Output the (x, y) coordinate of the center of the cell containing the given text.  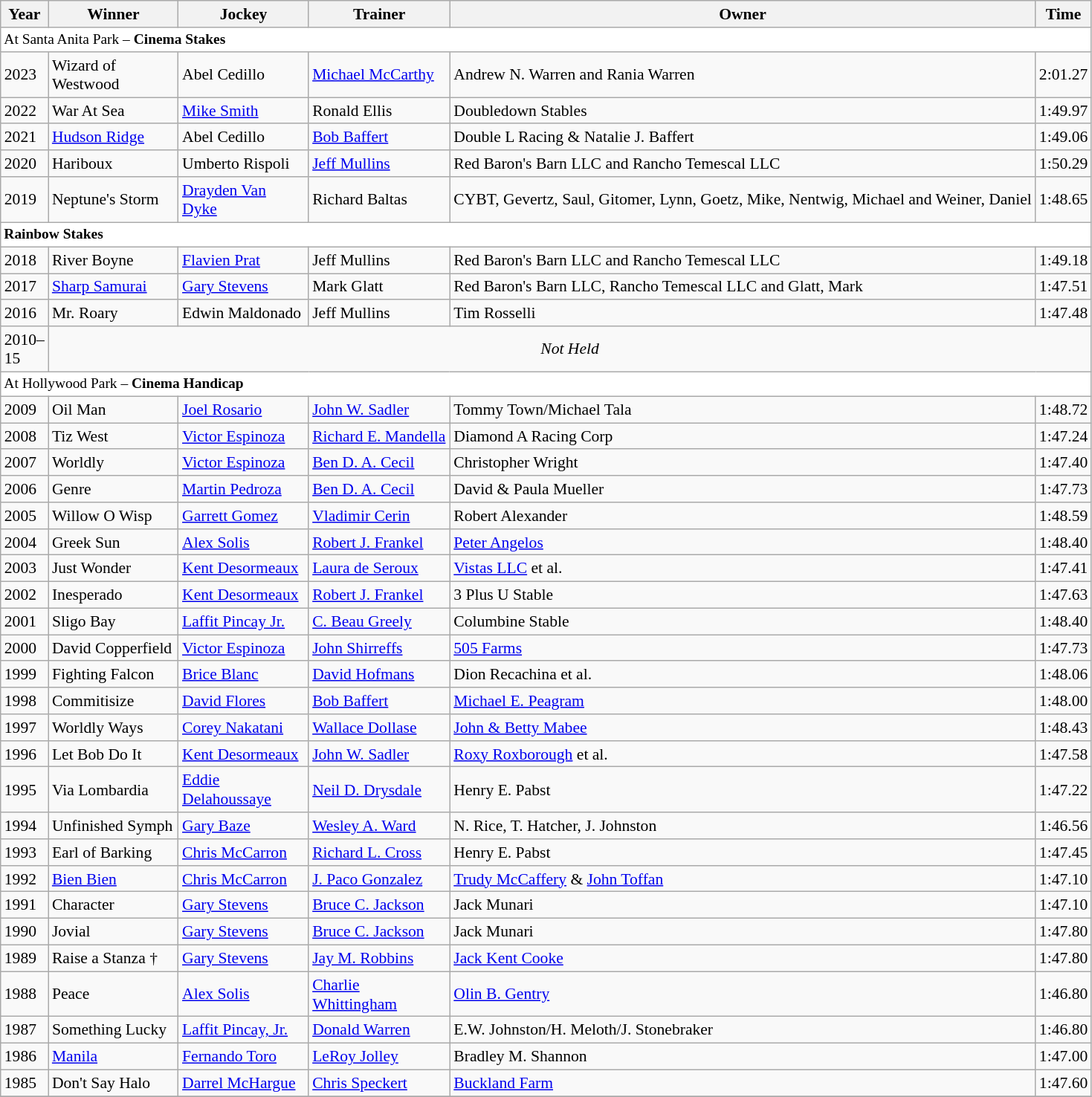
Raise a Stanza † (113, 959)
Richard Baltas (379, 199)
2022 (25, 111)
Laura de Seroux (379, 569)
Hudson Ridge (113, 137)
1:47.63 (1063, 595)
1:47.60 (1063, 1084)
1998 (25, 701)
Vistas LLC et al. (743, 569)
1992 (25, 879)
Olin B. Gentry (743, 994)
Edwin Maldonado (244, 314)
Peter Angelos (743, 543)
Umberto Rispoli (244, 164)
N. Rice, T. Hatcher, J. Johnston (743, 826)
Wizard of Westwood (113, 74)
Neptune's Storm (113, 199)
Trudy McCaffery & John Toffan (743, 879)
Wesley A. Ward (379, 826)
1985 (25, 1084)
Gary Baze (244, 826)
Wallace Dollase (379, 728)
1990 (25, 932)
CYBT, Gevertz, Saul, Gitomer, Lynn, Goetz, Mike, Nentwig, Michael and Weiner, Daniel (743, 199)
Double L Racing & Natalie J. Baffert (743, 137)
1:47.58 (1063, 754)
At Santa Anita Park – Cinema Stakes (546, 40)
2009 (25, 410)
Drayden Van Dyke (244, 199)
2002 (25, 595)
1995 (25, 789)
Sharp Samurai (113, 287)
1:48.43 (1063, 728)
1:47.41 (1063, 569)
2007 (25, 463)
David & Paula Mueller (743, 489)
Genre (113, 489)
Manila (113, 1057)
1:48.00 (1063, 701)
Tommy Town/Michael Tala (743, 410)
Laffit Pincay, Jr. (244, 1030)
1:47.48 (1063, 314)
C. Beau Greely (379, 622)
Time (1063, 14)
1:48.72 (1063, 410)
Neil D. Drysdale (379, 789)
LeRoy Jolley (379, 1057)
2020 (25, 164)
1:47.51 (1063, 287)
Robert Alexander (743, 516)
2023 (25, 74)
1986 (25, 1057)
David Flores (244, 701)
2003 (25, 569)
Red Baron's Barn LLC, Rancho Temescal LLC and Glatt, Mark (743, 287)
1999 (25, 675)
Jovial (113, 932)
Charlie Whittingham (379, 994)
Corey Nakatani (244, 728)
Commitisize (113, 701)
Brice Blanc (244, 675)
Willow O Wisp (113, 516)
1:47.22 (1063, 789)
1:50.29 (1063, 164)
505 Farms (743, 648)
Unfinished Symph (113, 826)
Hariboux (113, 164)
1:47.45 (1063, 852)
Laffit Pincay Jr. (244, 622)
Year (25, 14)
Christopher Wright (743, 463)
Don't Say Halo (113, 1084)
Tiz West (113, 436)
2000 (25, 648)
Winner (113, 14)
Mr. Roary (113, 314)
1996 (25, 754)
Eddie Delahoussaye (244, 789)
Chris Speckert (379, 1084)
Bradley M. Shannon (743, 1057)
1993 (25, 852)
Bien Bien (113, 879)
Jay M. Robbins (379, 959)
Ronald Ellis (379, 111)
1:47.24 (1063, 436)
Not Held (569, 349)
1:47.40 (1063, 463)
Fighting Falcon (113, 675)
Flavien Prat (244, 260)
2008 (25, 436)
Fernando Toro (244, 1057)
1989 (25, 959)
Worldly Ways (113, 728)
1:49.18 (1063, 260)
1:48.65 (1063, 199)
John & Betty Mabee (743, 728)
Garrett Gomez (244, 516)
Donald Warren (379, 1030)
1:49.97 (1063, 111)
Buckland Farm (743, 1084)
Darrel McHargue (244, 1084)
Something Lucky (113, 1030)
2016 (25, 314)
Columbine Stable (743, 622)
Diamond A Racing Corp (743, 436)
2018 (25, 260)
John Shirreffs (379, 648)
1:48.06 (1063, 675)
David Copperfield (113, 648)
2021 (25, 137)
Joel Rosario (244, 410)
Jockey (244, 14)
Oil Man (113, 410)
2010–15 (25, 349)
Owner (743, 14)
Richard L. Cross (379, 852)
Doubledown Stables (743, 111)
Earl of Barking (113, 852)
Richard E. Mandella (379, 436)
Inesperado (113, 595)
Michael McCarthy (379, 74)
Greek Sun (113, 543)
2006 (25, 489)
Martin Pedroza (244, 489)
2017 (25, 287)
1:48.59 (1063, 516)
1991 (25, 905)
3 Plus U Stable (743, 595)
Mark Glatt (379, 287)
1987 (25, 1030)
1988 (25, 994)
1997 (25, 728)
David Hofmans (379, 675)
Jack Kent Cooke (743, 959)
Via Lombardia (113, 789)
Tim Rosselli (743, 314)
1:47.00 (1063, 1057)
Let Bob Do It (113, 754)
Michael E. Peagram (743, 701)
Sligo Bay (113, 622)
Just Wonder (113, 569)
2004 (25, 543)
E.W. Johnston/H. Meloth/J. Stonebraker (743, 1030)
Character (113, 905)
Vladimir Cerin (379, 516)
2001 (25, 622)
At Hollywood Park – Cinema Handicap (546, 384)
River Boyne (113, 260)
2:01.27 (1063, 74)
Rainbow Stakes (546, 235)
Mike Smith (244, 111)
2019 (25, 199)
Trainer (379, 14)
Worldly (113, 463)
Andrew N. Warren and Rania Warren (743, 74)
J. Paco Gonzalez (379, 879)
1:49.06 (1063, 137)
War At Sea (113, 111)
1:46.56 (1063, 826)
2005 (25, 516)
Peace (113, 994)
1994 (25, 826)
Dion Recachina et al. (743, 675)
Roxy Roxborough et al. (743, 754)
